From the cell containing the given text, extract its center point as (X, Y) coordinate. 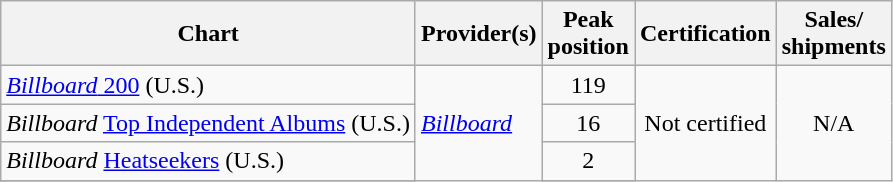
Billboard 200 (U.S.) (208, 85)
119 (588, 85)
Not certified (705, 123)
Billboard Heatseekers (U.S.) (208, 161)
Billboard Top Independent Albums (U.S.) (208, 123)
N/A (834, 123)
Chart (208, 34)
Certification (705, 34)
Provider(s) (478, 34)
16 (588, 123)
Peakposition (588, 34)
Sales/shipments (834, 34)
Billboard (478, 123)
2 (588, 161)
